Detect which cell encompasses the target text, then output its (x, y) center coordinate. 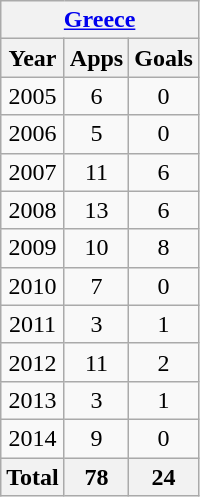
24 (164, 477)
2006 (33, 134)
2009 (33, 248)
2014 (33, 438)
2008 (33, 210)
7 (96, 286)
2005 (33, 96)
9 (96, 438)
Total (33, 477)
Goals (164, 58)
2010 (33, 286)
Apps (96, 58)
8 (164, 248)
2007 (33, 172)
5 (96, 134)
2 (164, 362)
Year (33, 58)
2011 (33, 324)
2013 (33, 400)
10 (96, 248)
13 (96, 210)
Greece (100, 20)
78 (96, 477)
2012 (33, 362)
